Determine the (X, Y) coordinate at the center of the cell enclosing the given text.  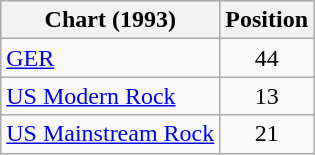
21 (267, 134)
US Mainstream Rock (110, 134)
GER (110, 58)
44 (267, 58)
13 (267, 96)
US Modern Rock (110, 96)
Chart (1993) (110, 20)
Position (267, 20)
